Find where the given text appears and provide that cell's center as [x, y] coordinate. 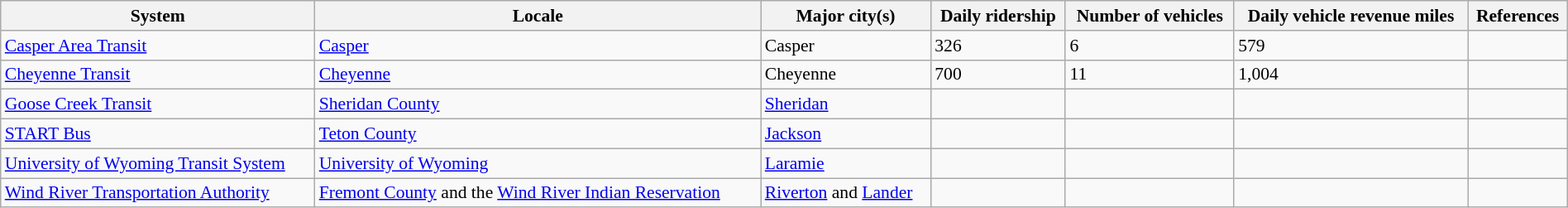
326 [997, 46]
Sheridan [846, 104]
11 [1150, 75]
University of Wyoming Transit System [158, 163]
Major city(s) [846, 16]
University of Wyoming [538, 163]
Riverton and Lander [846, 193]
Laramie [846, 163]
6 [1150, 46]
Jackson [846, 134]
System [158, 16]
START Bus [158, 134]
Wind River Transportation Authority [158, 193]
Locale [538, 16]
Daily ridership [997, 16]
Teton County [538, 134]
Daily vehicle revenue miles [1351, 16]
Casper Area Transit [158, 46]
579 [1351, 46]
Goose Creek Transit [158, 104]
References [1518, 16]
700 [997, 75]
Cheyenne Transit [158, 75]
Sheridan County [538, 104]
Fremont County and the Wind River Indian Reservation [538, 193]
1,004 [1351, 75]
Number of vehicles [1150, 16]
